Find where the given text appears and provide that cell's center as (X, Y) coordinate. 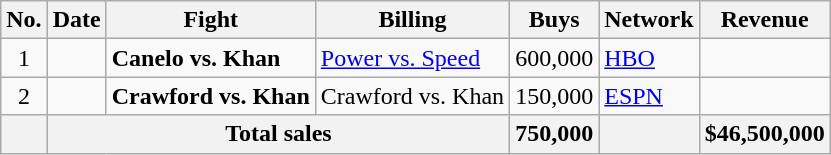
Power vs. Speed (412, 58)
Network (649, 20)
150,000 (554, 96)
Billing (412, 20)
Canelo vs. Khan (210, 58)
750,000 (554, 134)
Date (76, 20)
Buys (554, 20)
Fight (210, 20)
Revenue (764, 20)
Total sales (278, 134)
No. (24, 20)
$46,500,000 (764, 134)
1 (24, 58)
ESPN (649, 96)
HBO (649, 58)
600,000 (554, 58)
2 (24, 96)
